For the text-containing cell, return its midpoint in (x, y) coordinate format. 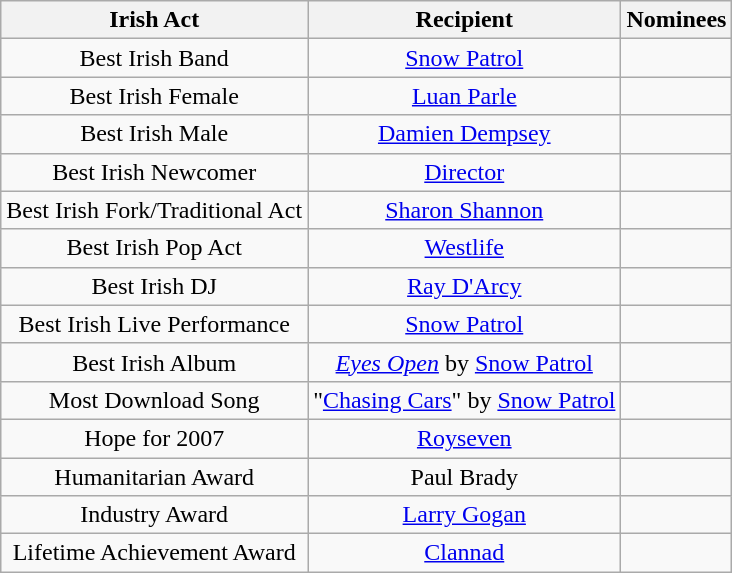
Nominees (676, 20)
Best Irish Live Performance (154, 324)
Recipient (464, 20)
Best Irish Male (154, 134)
Director (464, 172)
Irish Act (154, 20)
Best Irish Female (154, 96)
Best Irish Newcomer (154, 172)
Industry Award (154, 515)
Sharon Shannon (464, 210)
Hope for 2007 (154, 438)
Paul Brady (464, 477)
Best Irish DJ (154, 286)
Best Irish Band (154, 58)
Humanitarian Award (154, 477)
Ray D'Arcy (464, 286)
Luan Parle (464, 96)
Eyes Open by Snow Patrol (464, 362)
Best Irish Album (154, 362)
Best Irish Fork/Traditional Act (154, 210)
Clannad (464, 553)
Larry Gogan (464, 515)
Westlife (464, 248)
Royseven (464, 438)
Damien Dempsey (464, 134)
Lifetime Achievement Award (154, 553)
Most Download Song (154, 400)
Best Irish Pop Act (154, 248)
"Chasing Cars" by Snow Patrol (464, 400)
